Provide the (X, Y) coordinate of the cell's center where the given text is located.  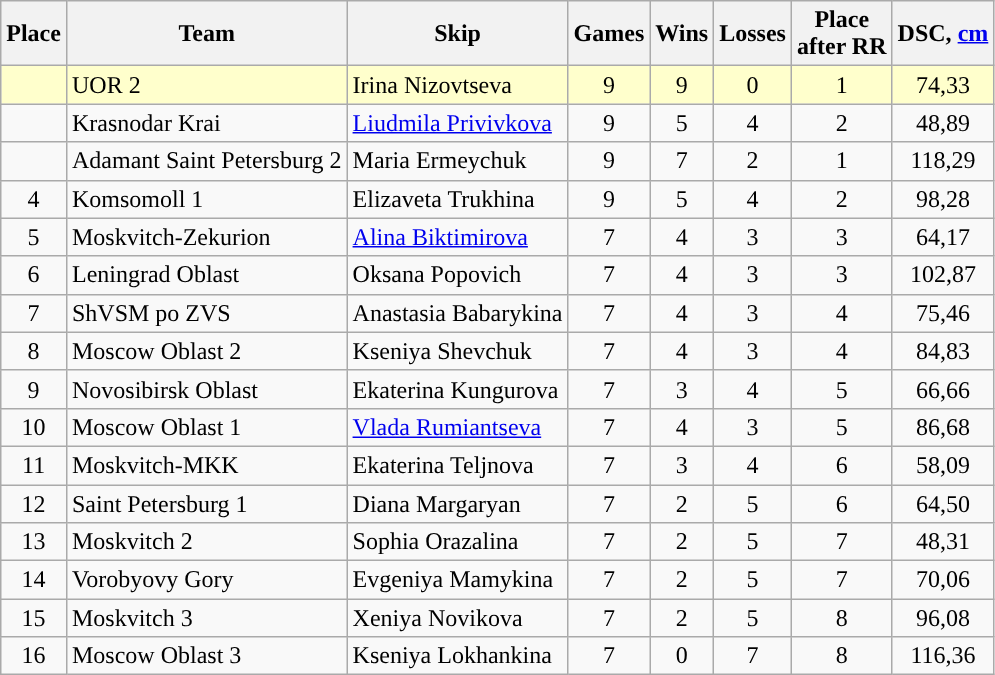
Liudmila Privivkova (458, 123)
Moskvitch-Zekurion (206, 237)
Krasnodar Krai (206, 123)
10 (34, 427)
Kseniya Shevchuk (458, 351)
74,33 (943, 85)
12 (34, 503)
Oksana Popovich (458, 275)
Place (34, 34)
Moskvitch 3 (206, 618)
Alina Biktimirova (458, 237)
Leningrad Oblast (206, 275)
48,31 (943, 542)
14 (34, 580)
70,06 (943, 580)
Ekaterina Kungurova (458, 389)
Novosibirsk Oblast (206, 389)
64,17 (943, 237)
48,89 (943, 123)
Evgeniya Mamykina (458, 580)
Komsomoll 1 (206, 199)
Moscow Oblast 3 (206, 656)
UOR 2 (206, 85)
Placeafter RR (842, 34)
66,66 (943, 389)
Maria Ermeychuk (458, 161)
Vorobyovy Gory (206, 580)
Games (609, 34)
Skip (458, 34)
96,08 (943, 618)
Adamant Saint Petersburg 2 (206, 161)
Xeniya Novikova (458, 618)
Vlada Rumiantseva (458, 427)
Losses (753, 34)
ShVSM po ZVS (206, 313)
Kseniya Lokhankina (458, 656)
Saint Petersburg 1 (206, 503)
Team (206, 34)
13 (34, 542)
Diana Margaryan (458, 503)
75,46 (943, 313)
Moskvitch-MKK (206, 465)
84,83 (943, 351)
Sophia Orazalina (458, 542)
15 (34, 618)
Ekaterina Teljnova (458, 465)
116,36 (943, 656)
118,29 (943, 161)
11 (34, 465)
DSC, cm (943, 34)
64,50 (943, 503)
Irina Nizovtseva (458, 85)
58,09 (943, 465)
98,28 (943, 199)
Moscow Oblast 2 (206, 351)
102,87 (943, 275)
16 (34, 656)
Moskvitch 2 (206, 542)
86,68 (943, 427)
Elizaveta Trukhina (458, 199)
Anastasia Babarykina (458, 313)
Moscow Oblast 1 (206, 427)
Wins (682, 34)
